Return (x, y) of the center of cell containing provided text 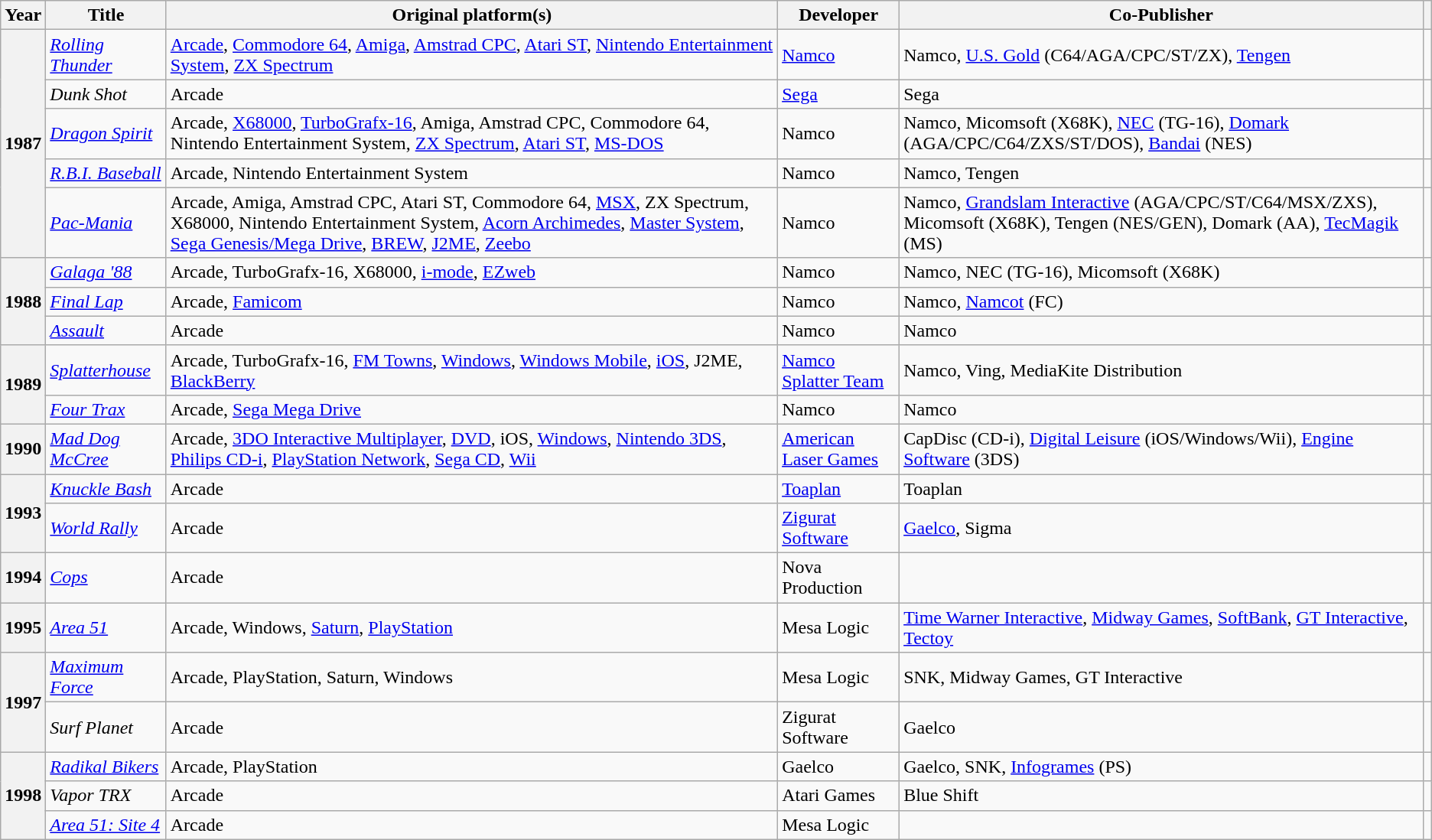
Namco, Ving, MediaKite Distribution (1161, 370)
1997 (23, 702)
Atari Games (838, 796)
Surf Planet (106, 727)
Knuckle Bash (106, 489)
American Laser Games (838, 448)
1995 (23, 627)
Arcade, PlayStation, Saturn, Windows (471, 678)
Radikal Bikers (106, 767)
Namco, Namcot (FC) (1161, 301)
Co-Publisher (1161, 15)
Mad Dog McCree (106, 448)
Maximum Force (106, 678)
Arcade, PlayStation (471, 767)
Arcade, Nintendo Entertainment System (471, 173)
Splatterhouse (106, 370)
Title (106, 15)
Cops (106, 578)
Namco, Tengen (1161, 173)
World Rally (106, 528)
Assault (106, 330)
Arcade, Famicom (471, 301)
Year (23, 15)
Arcade, Windows, Saturn, PlayStation (471, 627)
Area 51 (106, 627)
Galaga '88 (106, 272)
CapDisc (CD-i), Digital Leisure (iOS/Windows/Wii), Engine Software (3DS) (1161, 448)
Arcade, X68000, TurboGrafx-16, Amiga, Amstrad CPC, Commodore 64, Nintendo Entertainment System, ZX Spectrum, Atari ST, MS-DOS (471, 133)
Original platform(s) (471, 15)
1998 (23, 796)
Arcade, TurboGrafx-16, FM Towns, Windows, Windows Mobile, iOS, J2ME, BlackBerry (471, 370)
Area 51: Site 4 (106, 825)
Pac-Mania (106, 223)
Time Warner Interactive, Midway Games, SoftBank, GT Interactive, Tectoy (1161, 627)
1994 (23, 578)
Dunk Shot (106, 94)
Arcade, Commodore 64, Amiga, Amstrad CPC, Atari ST, Nintendo Entertainment System, ZX Spectrum (471, 55)
Developer (838, 15)
1993 (23, 514)
Arcade, Sega Mega Drive (471, 409)
Arcade, 3DO Interactive Multiplayer, DVD, iOS, Windows, Nintendo 3DS, Philips CD-i, PlayStation Network, Sega CD, Wii (471, 448)
1990 (23, 448)
SNK, Midway Games, GT Interactive (1161, 678)
Gaelco, Sigma (1161, 528)
Rolling Thunder (106, 55)
Gaelco, SNK, Infogrames (PS) (1161, 767)
Namco, Grandslam Interactive (AGA/CPC/ST/C64/MSX/ZXS), Micomsoft (X68K), Tengen (NES/GEN), Domark (AA), TecMagik (MS) (1161, 223)
Nova Production (838, 578)
Four Trax (106, 409)
1987 (23, 144)
1988 (23, 301)
Blue Shift (1161, 796)
Namco Splatter Team (838, 370)
Namco, NEC (TG-16), Micomsoft (X68K) (1161, 272)
Namco, Micomsoft (X68K), NEC (TG-16), Domark (AGA/CPC/C64/ZXS/ST/DOS), Bandai (NES) (1161, 133)
R.B.I. Baseball (106, 173)
Vapor TRX (106, 796)
Dragon Spirit (106, 133)
Final Lap (106, 301)
Arcade, TurboGrafx-16, X68000, i-mode, EZweb (471, 272)
1989 (23, 384)
Namco, U.S. Gold (C64/AGA/CPC/ST/ZX), Tengen (1161, 55)
